Extract the (x, y) coordinate from the center of the cell holding the provided text.  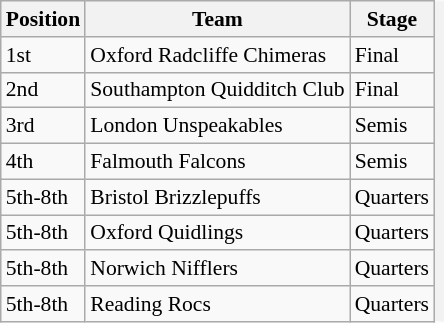
Falmouth Falcons (217, 162)
Norwich Nifflers (217, 269)
2nd (43, 90)
Oxford Quidlings (217, 233)
Reading Rocs (217, 304)
Stage (392, 19)
Oxford Radcliffe Chimeras (217, 55)
1st (43, 55)
Southampton Quidditch Club (217, 90)
Bristol Brizzlepuffs (217, 197)
Team (217, 19)
Position (43, 19)
London Unspeakables (217, 126)
3rd (43, 126)
4th (43, 162)
